From the cell containing the given text, extract its center point as [X, Y] coordinate. 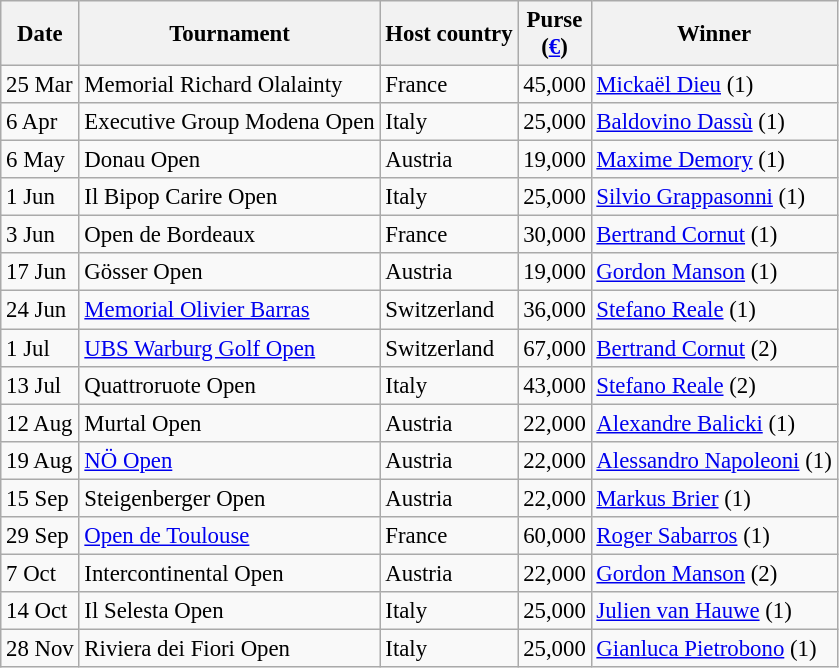
Date [40, 34]
25 Mar [40, 85]
UBS Warburg Golf Open [230, 348]
Roger Sabarros (1) [714, 536]
Gianluca Pietrobono (1) [714, 648]
Executive Group Modena Open [230, 122]
60,000 [554, 536]
36,000 [554, 310]
6 Apr [40, 122]
1 Jun [40, 197]
Julien van Hauwe (1) [714, 611]
19 Aug [40, 460]
Bertrand Cornut (1) [714, 235]
1 Jul [40, 348]
28 Nov [40, 648]
Memorial Richard Olalainty [230, 85]
Intercontinental Open [230, 573]
Stefano Reale (2) [714, 385]
14 Oct [40, 611]
Riviera dei Fiori Open [230, 648]
13 Jul [40, 385]
Winner [714, 34]
Gordon Manson (1) [714, 273]
30,000 [554, 235]
Purse(€) [554, 34]
Steigenberger Open [230, 498]
24 Jun [40, 310]
12 Aug [40, 423]
Gordon Manson (2) [714, 573]
Gösser Open [230, 273]
Il Bipop Carire Open [230, 197]
67,000 [554, 348]
Bertrand Cornut (2) [714, 348]
Maxime Demory (1) [714, 160]
7 Oct [40, 573]
NÖ Open [230, 460]
Baldovino Dassù (1) [714, 122]
Silvio Grappasonni (1) [714, 197]
17 Jun [40, 273]
Il Selesta Open [230, 611]
Alexandre Balicki (1) [714, 423]
Open de Bordeaux [230, 235]
45,000 [554, 85]
Tournament [230, 34]
29 Sep [40, 536]
Murtal Open [230, 423]
Alessandro Napoleoni (1) [714, 460]
Stefano Reale (1) [714, 310]
Quattroruote Open [230, 385]
Markus Brier (1) [714, 498]
6 May [40, 160]
43,000 [554, 385]
15 Sep [40, 498]
Donau Open [230, 160]
Memorial Olivier Barras [230, 310]
Mickaël Dieu (1) [714, 85]
Open de Toulouse [230, 536]
Host country [449, 34]
3 Jun [40, 235]
